Output the [X, Y] coordinate of the center of the cell containing the given text.  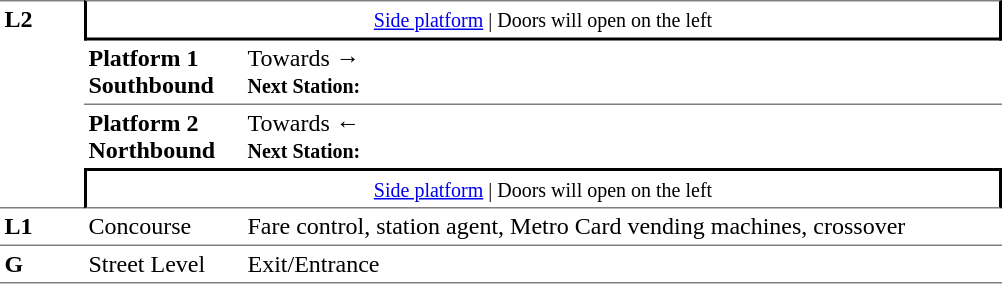
Towards → Next Station: [622, 72]
Towards ← Next Station: [622, 136]
G [42, 264]
Fare control, station agent, Metro Card vending machines, crossover [622, 226]
L1 [42, 226]
Exit/Entrance [622, 264]
Platform 1Southbound [164, 72]
Street Level [164, 264]
Platform 2Northbound [164, 136]
Concourse [164, 226]
L2 [42, 104]
